Provide the (x, y) coordinate of the cell's center where the given text is located.  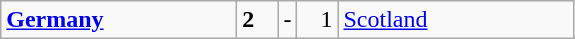
1 (318, 20)
Germany (119, 20)
Scotland (456, 20)
2 (258, 20)
- (288, 20)
